Return the [X, Y] coordinate for the center point of the cell that contains the specified text.  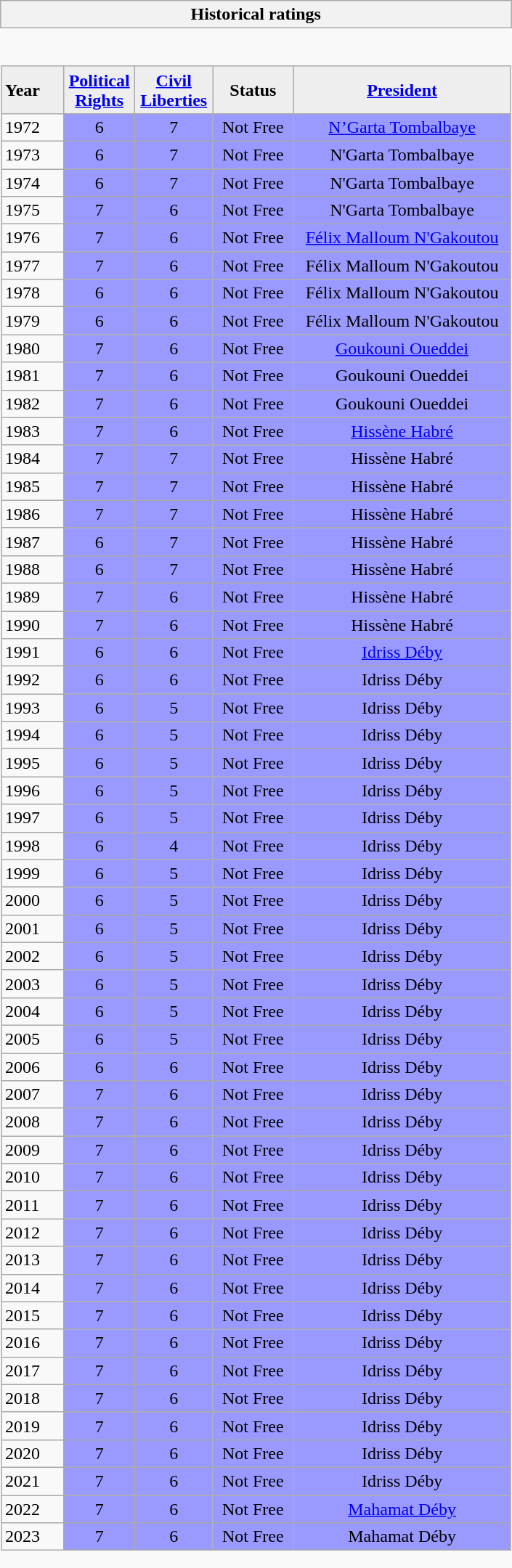
2007 [33, 1095]
2011 [33, 1205]
2005 [33, 1039]
2017 [33, 1371]
1984 [33, 459]
1999 [33, 873]
2020 [33, 1453]
Historical ratings [256, 15]
1979 [33, 321]
2016 [33, 1343]
2023 [33, 1537]
Political Rights [99, 90]
2015 [33, 1315]
1996 [33, 791]
1991 [33, 653]
1978 [33, 293]
2022 [33, 1509]
1977 [33, 266]
2003 [33, 984]
2021 [33, 1481]
2002 [33, 956]
2008 [33, 1122]
1989 [33, 597]
1981 [33, 376]
1982 [33, 404]
Civil Liberties [174, 90]
2018 [33, 1398]
2010 [33, 1177]
4 [174, 846]
1992 [33, 680]
N’Garta Tombalbaye [402, 127]
1985 [33, 486]
2006 [33, 1066]
2013 [33, 1260]
1975 [33, 211]
1990 [33, 625]
2009 [33, 1150]
1972 [33, 127]
1986 [33, 514]
2012 [33, 1233]
2004 [33, 1011]
1974 [33, 182]
1993 [33, 708]
1994 [33, 735]
Year [33, 90]
1983 [33, 431]
1987 [33, 542]
1988 [33, 569]
2000 [33, 901]
1995 [33, 763]
1980 [33, 348]
1973 [33, 155]
2019 [33, 1426]
1976 [33, 238]
President [402, 90]
Status [253, 90]
2001 [33, 928]
2014 [33, 1288]
1998 [33, 846]
1997 [33, 818]
